Scan for the cell matching the given text and deliver its (x, y) coordinate at center. 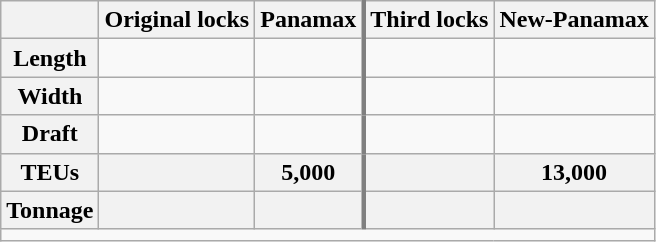
Original locks (177, 20)
Panamax (310, 20)
Tonnage (50, 210)
Length (50, 58)
Third locks (428, 20)
Width (50, 96)
TEUs (50, 172)
13,000 (574, 172)
5,000 (310, 172)
New-Panamax (574, 20)
Draft (50, 134)
